Return [X, Y] of the center of cell containing provided text 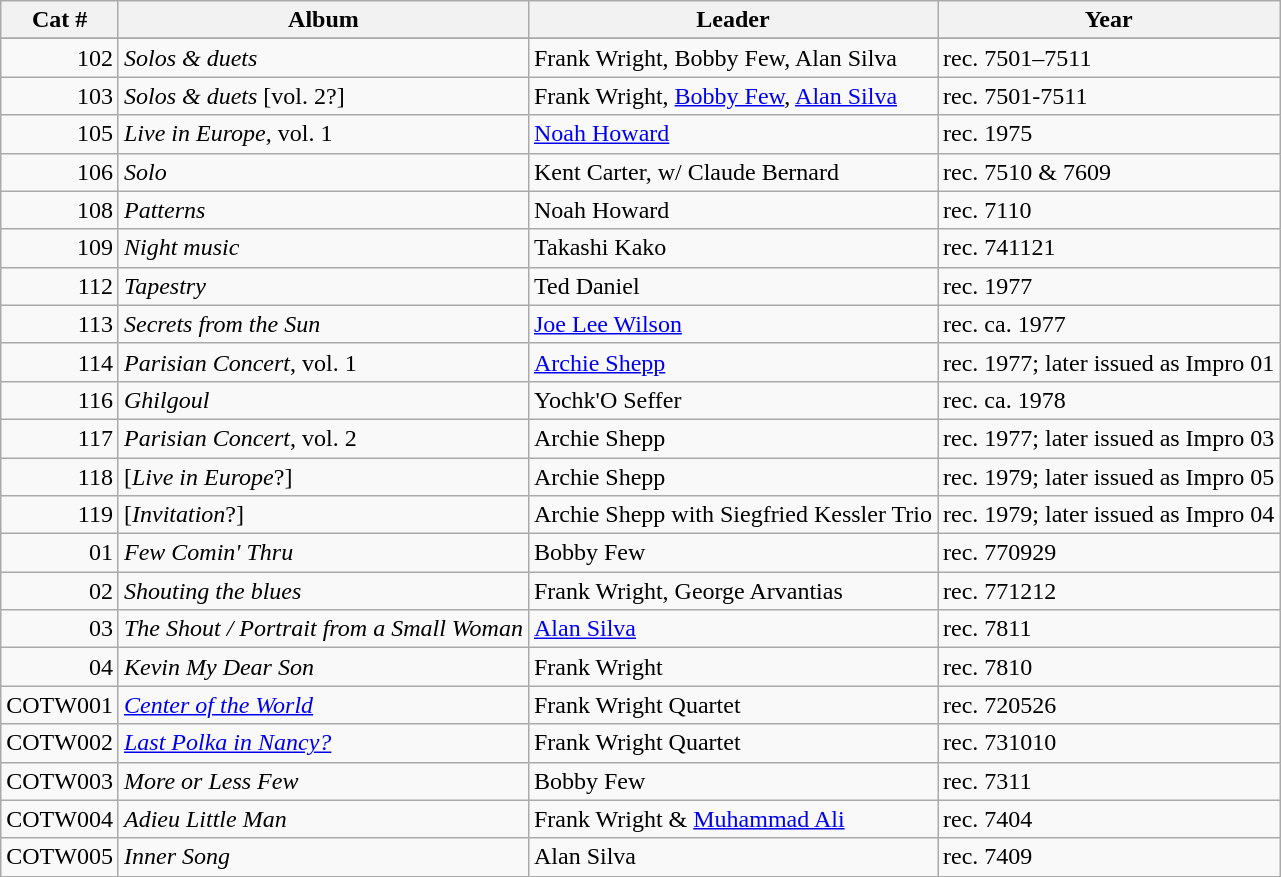
rec. 1977; later issued as Impro 01 [1109, 362]
COTW003 [60, 781]
Joe Lee Wilson [732, 324]
[Invitation?] [323, 515]
rec. 7810 [1109, 667]
rec. 720526 [1109, 705]
Archie Shepp with Siegfried Kessler Trio [732, 515]
rec. 771212 [1109, 591]
Last Polka in Nancy? [323, 743]
Tapestry [323, 286]
02 [60, 591]
rec. 741121 [1109, 248]
Patterns [323, 210]
Ghilgoul [323, 400]
Solos & duets [vol. 2?] [323, 96]
COTW001 [60, 705]
Adieu Little Man [323, 819]
Night music [323, 248]
COTW004 [60, 819]
rec. ca. 1977 [1109, 324]
rec. 1975 [1109, 134]
rec. 7110 [1109, 210]
Center of the World [323, 705]
119 [60, 515]
Ted Daniel [732, 286]
Secrets from the Sun [323, 324]
102 [60, 58]
rec. 1977; later issued as Impro 03 [1109, 438]
rec. 731010 [1109, 743]
113 [60, 324]
Frank Wright, George Arvantias [732, 591]
106 [60, 172]
Kevin My Dear Son [323, 667]
Solo [323, 172]
rec. 770929 [1109, 553]
rec. 7409 [1109, 857]
COTW002 [60, 743]
Takashi Kako [732, 248]
Frank Wright & Muhammad Ali [732, 819]
[Live in Europe?] [323, 477]
rec. 1977 [1109, 286]
Few Comin' Thru [323, 553]
rec. ca. 1978 [1109, 400]
114 [60, 362]
Solos & duets [323, 58]
rec. 7501–7511 [1109, 58]
Cat # [60, 20]
rec. 7404 [1109, 819]
Shouting the blues [323, 591]
116 [60, 400]
rec. 1979; later issued as Impro 04 [1109, 515]
Album [323, 20]
rec. 7510 & 7609 [1109, 172]
03 [60, 629]
rec. 7811 [1109, 629]
Kent Carter, w/ Claude Bernard [732, 172]
109 [60, 248]
117 [60, 438]
112 [60, 286]
Inner Song [323, 857]
Live in Europe, vol. 1 [323, 134]
Parisian Concert, vol. 2 [323, 438]
04 [60, 667]
108 [60, 210]
rec. 7501-7511 [1109, 96]
01 [60, 553]
rec. 1979; later issued as Impro 05 [1109, 477]
Yochk'O Seffer [732, 400]
More or Less Few [323, 781]
COTW005 [60, 857]
Frank Wright [732, 667]
118 [60, 477]
Year [1109, 20]
The Shout / Portrait from a Small Woman [323, 629]
103 [60, 96]
Leader [732, 20]
Parisian Concert, vol. 1 [323, 362]
105 [60, 134]
rec. 7311 [1109, 781]
